Identify which cell holds the provided text, then report its [x, y] central coordinate. 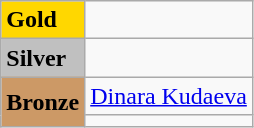
Bronze [43, 102]
Silver [43, 58]
Gold [43, 20]
Dinara Kudaeva [169, 96]
